Extract the (X, Y) coordinate from the center of the cell holding the provided text.  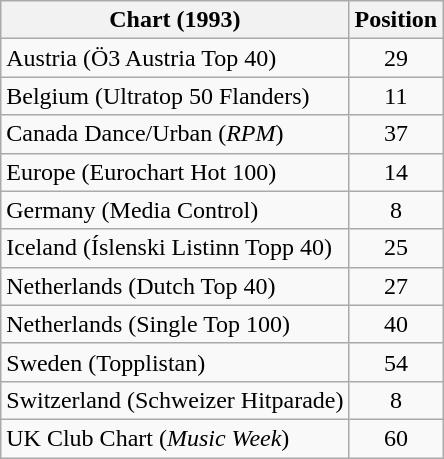
37 (396, 134)
14 (396, 172)
Canada Dance/Urban (RPM) (175, 134)
Iceland (Íslenski Listinn Topp 40) (175, 248)
Chart (1993) (175, 20)
54 (396, 362)
Netherlands (Dutch Top 40) (175, 286)
Germany (Media Control) (175, 210)
Switzerland (Schweizer Hitparade) (175, 400)
Position (396, 20)
25 (396, 248)
27 (396, 286)
60 (396, 438)
Belgium (Ultratop 50 Flanders) (175, 96)
40 (396, 324)
Sweden (Topplistan) (175, 362)
Austria (Ö3 Austria Top 40) (175, 58)
11 (396, 96)
Netherlands (Single Top 100) (175, 324)
29 (396, 58)
Europe (Eurochart Hot 100) (175, 172)
UK Club Chart (Music Week) (175, 438)
